Scan for the cell matching the given text and deliver its (x, y) coordinate at center. 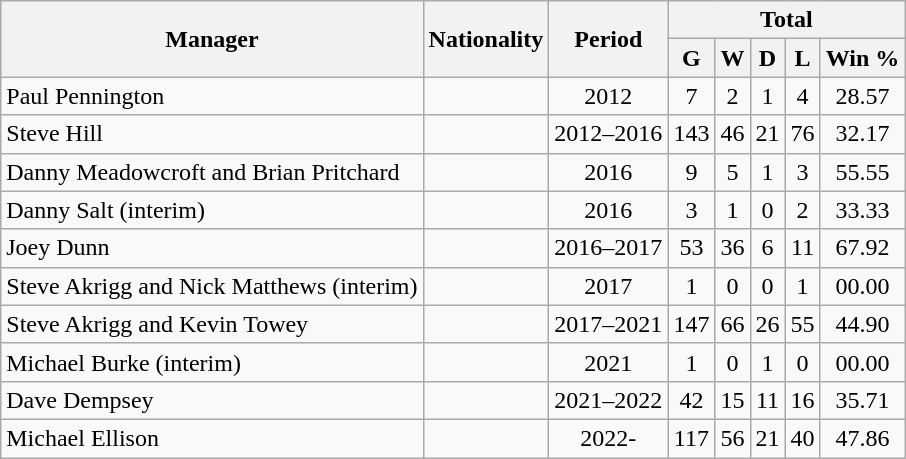
5 (732, 172)
76 (802, 134)
67.92 (862, 248)
32.17 (862, 134)
9 (692, 172)
55 (802, 324)
W (732, 58)
26 (768, 324)
33.33 (862, 210)
15 (732, 400)
2021–2022 (608, 400)
55.55 (862, 172)
Paul Pennington (212, 96)
G (692, 58)
Steve Akrigg and Nick Matthews (interim) (212, 286)
53 (692, 248)
Period (608, 39)
Danny Salt (interim) (212, 210)
Danny Meadowcroft and Brian Pritchard (212, 172)
Michael Ellison (212, 438)
Nationality (486, 39)
2021 (608, 362)
2022- (608, 438)
Dave Dempsey (212, 400)
6 (768, 248)
36 (732, 248)
2012–2016 (608, 134)
Steve Akrigg and Kevin Towey (212, 324)
2016–2017 (608, 248)
35.71 (862, 400)
2012 (608, 96)
56 (732, 438)
143 (692, 134)
16 (802, 400)
Total (786, 20)
147 (692, 324)
L (802, 58)
40 (802, 438)
Michael Burke (interim) (212, 362)
7 (692, 96)
117 (692, 438)
47.86 (862, 438)
Win % (862, 58)
42 (692, 400)
4 (802, 96)
Steve Hill (212, 134)
44.90 (862, 324)
Joey Dunn (212, 248)
2017–2021 (608, 324)
Manager (212, 39)
D (768, 58)
2017 (608, 286)
28.57 (862, 96)
46 (732, 134)
66 (732, 324)
